Detect which cell encompasses the target text, then output its (x, y) center coordinate. 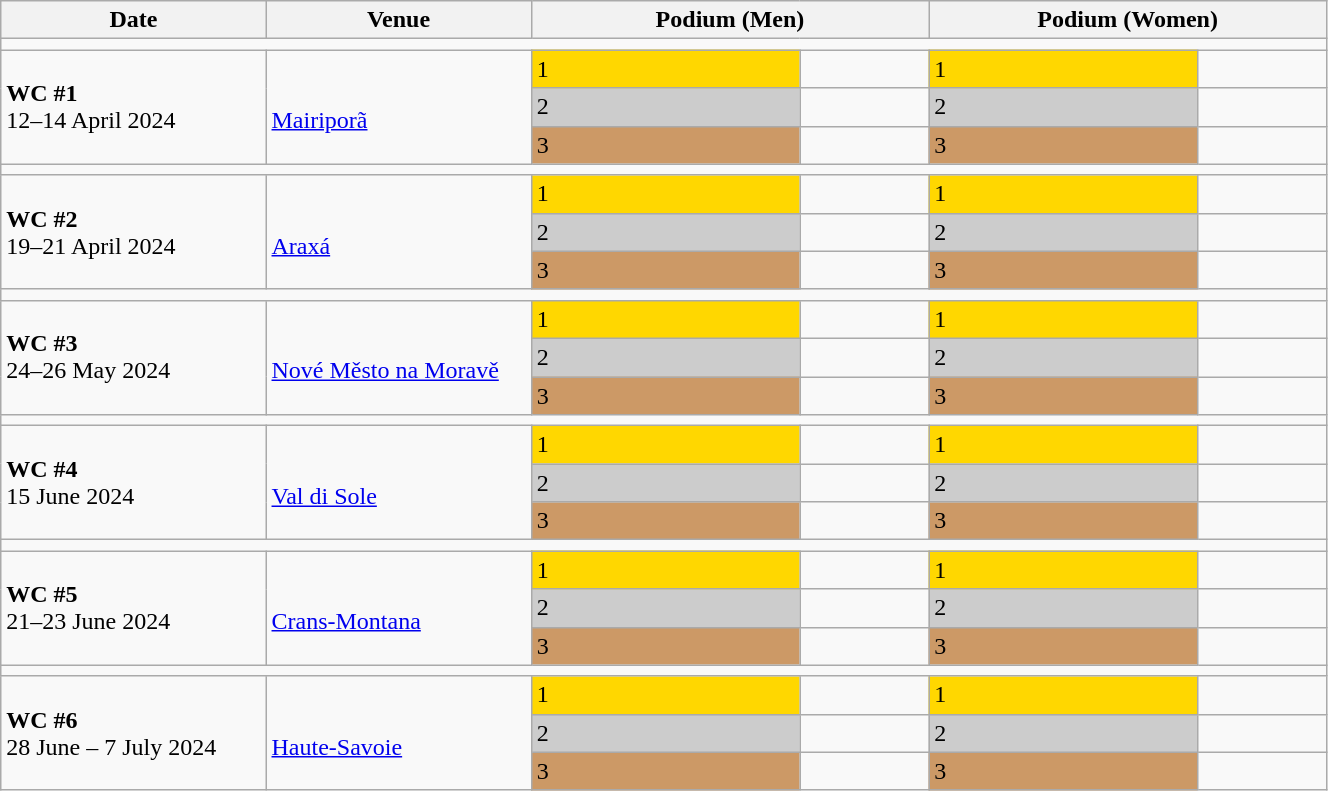
Podium (Women) (1128, 20)
Date (134, 20)
WC #4 15 June 2024 (134, 483)
Araxá (398, 232)
Crans-Montana (398, 608)
WC #6 28 June – 7 July 2024 (134, 733)
WC #2 19–21 April 2024 (134, 232)
Venue (398, 20)
WC #3 24–26 May 2024 (134, 357)
Val di Sole (398, 483)
Mairiporã (398, 107)
WC #1 12–14 April 2024 (134, 107)
WC #5 21–23 June 2024 (134, 608)
Nové Město na Moravě (398, 357)
Haute-Savoie (398, 733)
Podium (Men) (730, 20)
